Provide the (X, Y) coordinate of the cell's center where the given text is located.  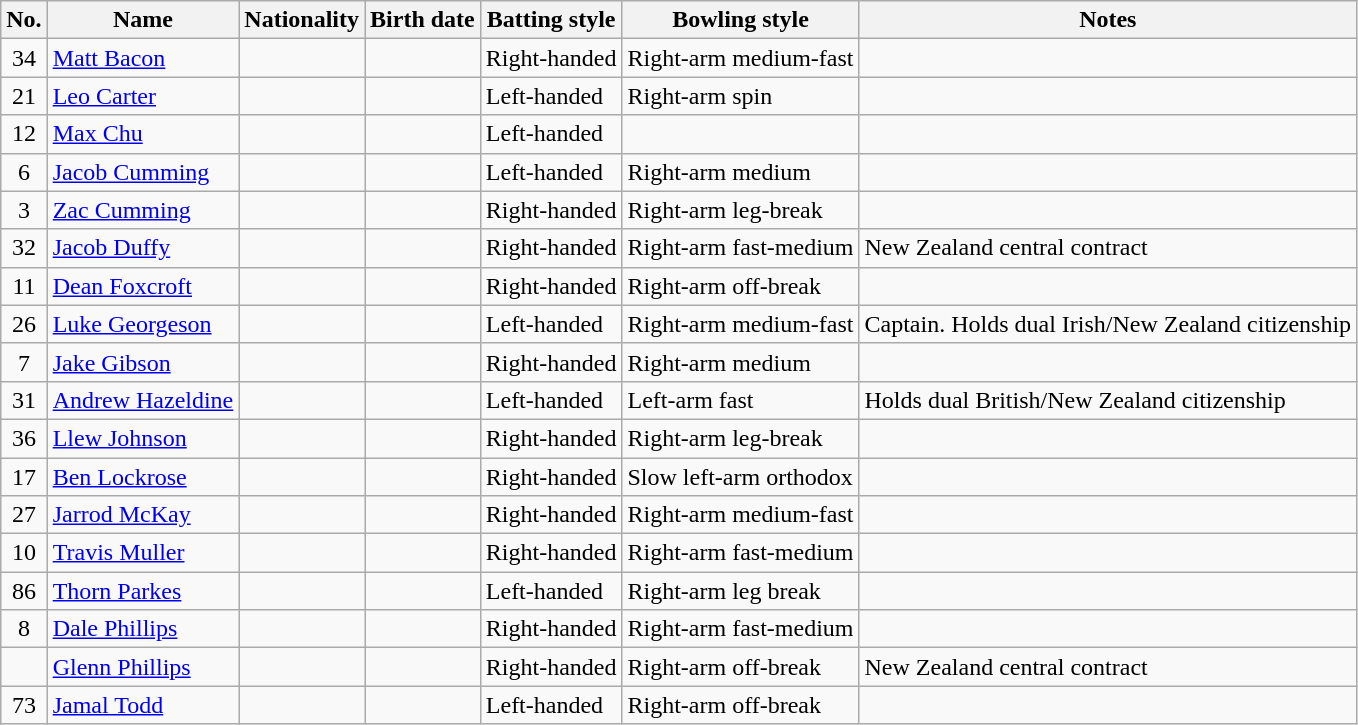
Right-arm leg break (740, 591)
73 (24, 705)
10 (24, 553)
26 (24, 324)
Matt Bacon (143, 58)
Thorn Parkes (143, 591)
Leo Carter (143, 96)
Notes (1108, 20)
Dean Foxcroft (143, 286)
34 (24, 58)
Name (143, 20)
Birth date (423, 20)
31 (24, 400)
Luke Georgeson (143, 324)
11 (24, 286)
Holds dual British/New Zealand citizenship (1108, 400)
Travis Muller (143, 553)
No. (24, 20)
8 (24, 629)
Captain. Holds dual Irish/New Zealand citizenship (1108, 324)
Zac Cumming (143, 210)
Jarrod McKay (143, 515)
Glenn Phillips (143, 667)
86 (24, 591)
21 (24, 96)
12 (24, 134)
27 (24, 515)
Ben Lockrose (143, 477)
7 (24, 362)
Jacob Cumming (143, 172)
Jacob Duffy (143, 248)
Nationality (302, 20)
Max Chu (143, 134)
36 (24, 438)
32 (24, 248)
3 (24, 210)
Llew Johnson (143, 438)
Jake Gibson (143, 362)
Dale Phillips (143, 629)
Jamal Todd (143, 705)
Left-arm fast (740, 400)
17 (24, 477)
Bowling style (740, 20)
Batting style (551, 20)
Right-arm spin (740, 96)
Slow left-arm orthodox (740, 477)
6 (24, 172)
Andrew Hazeldine (143, 400)
